Identify which cell holds the provided text, then report its [x, y] central coordinate. 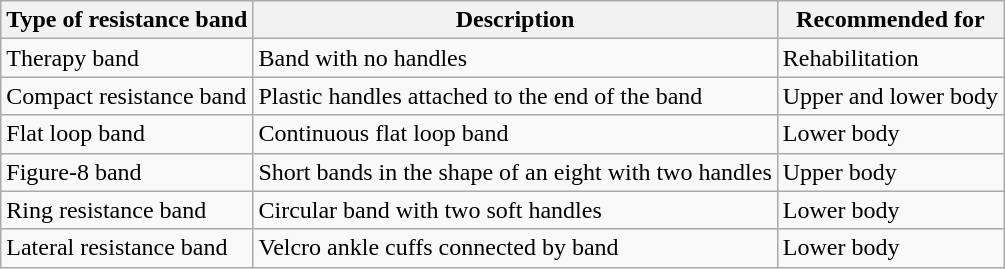
Figure-8 band [127, 172]
Recommended for [890, 20]
Upper and lower body [890, 96]
Lateral resistance band [127, 248]
Ring resistance band [127, 210]
Therapy band [127, 58]
Type of resistance band [127, 20]
Band with no handles [515, 58]
Upper body [890, 172]
Compact resistance band [127, 96]
Description [515, 20]
Short bands in the shape of an eight with two handles [515, 172]
Flat loop band [127, 134]
Continuous flat loop band [515, 134]
Rehabilitation [890, 58]
Plastic handles attached to the end of the band [515, 96]
Circular band with two soft handles [515, 210]
Velcro ankle cuffs connected by band [515, 248]
